Return the [x, y] coordinate for the center point of the cell that contains the specified text.  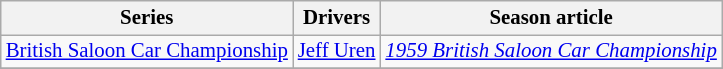
British Saloon Car Championship [147, 51]
Jeff Uren [337, 51]
Season article [550, 18]
Series [147, 18]
1959 British Saloon Car Championship [550, 51]
Drivers [337, 18]
